Identify which cell holds the provided text, then report its [X, Y] central coordinate. 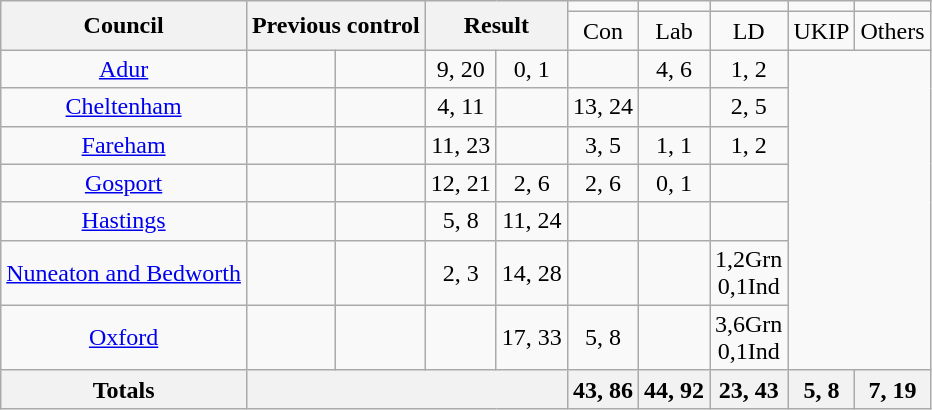
12, 21 [460, 183]
Council [124, 26]
13, 24 [602, 107]
11, 23 [460, 145]
7, 19 [892, 389]
43, 86 [602, 389]
11, 24 [532, 221]
9, 20 [460, 69]
Lab [674, 31]
Totals [124, 389]
1,2Grn0,1Ind [749, 272]
1, 1 [674, 145]
Con [602, 31]
3, 5 [602, 145]
Nuneaton and Bedworth [124, 272]
LD [749, 31]
Oxford [124, 338]
Gosport [124, 183]
14, 28 [532, 272]
Fareham [124, 145]
Others [892, 31]
4, 6 [674, 69]
Cheltenham [124, 107]
Result [496, 26]
23, 43 [749, 389]
UKIP [822, 31]
4, 11 [460, 107]
Adur [124, 69]
Hastings [124, 221]
3,6Grn0,1Ind [749, 338]
2, 3 [460, 272]
17, 33 [532, 338]
44, 92 [674, 389]
Previous control [336, 26]
2, 5 [749, 107]
